For the text-containing cell, return its midpoint in [X, Y] coordinate format. 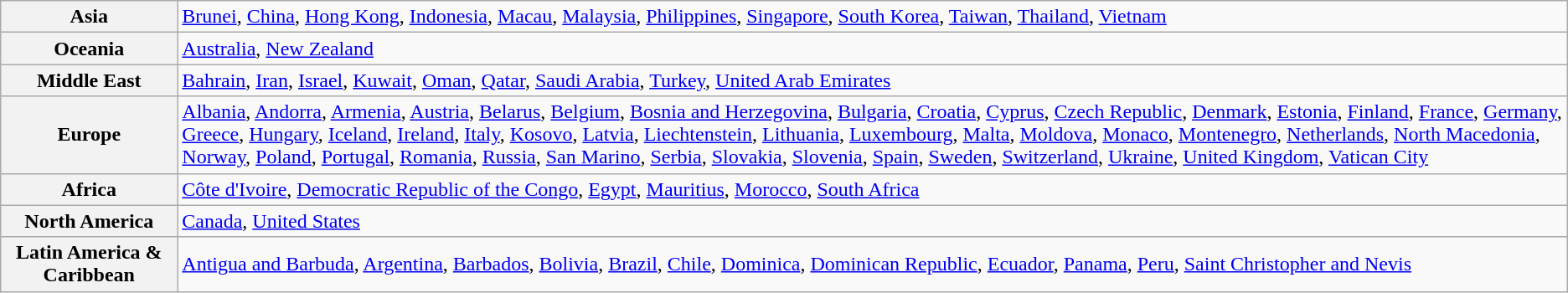
Europe [89, 135]
Bahrain, Iran, Israel, Kuwait, Oman, Qatar, Saudi Arabia, Turkey, United Arab Emirates [873, 80]
Middle East [89, 80]
Africa [89, 189]
Canada, United States [873, 221]
Côte d'Ivoire, Democratic Republic of the Congo, Egypt, Mauritius, Morocco, South Africa [873, 189]
North America [89, 221]
Latin America & Caribbean [89, 265]
Brunei, China, Hong Kong, Indonesia, Macau, Malaysia, Philippines, Singapore, South Korea, Taiwan, Thailand, Vietnam [873, 17]
Oceania [89, 49]
Asia [89, 17]
Antigua and Barbuda, Argentina, Barbados, Bolivia, Brazil, Chile, Dominica, Dominican Republic, Ecuador, Panama, Peru, Saint Christopher and Nevis [873, 265]
Australia, New Zealand [873, 49]
